For the text-containing cell, return its midpoint in [x, y] coordinate format. 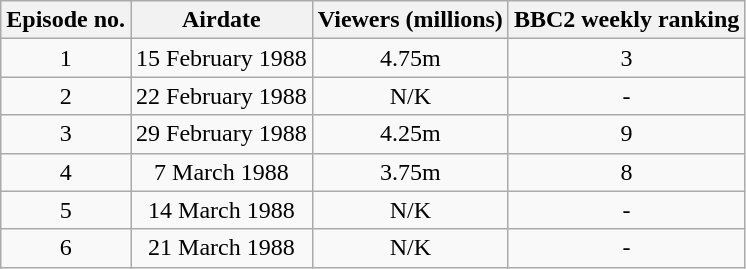
Airdate [222, 20]
22 February 1988 [222, 96]
9 [626, 134]
15 February 1988 [222, 58]
Episode no. [66, 20]
6 [66, 248]
5 [66, 210]
Viewers (millions) [410, 20]
4 [66, 172]
14 March 1988 [222, 210]
BBC2 weekly ranking [626, 20]
2 [66, 96]
29 February 1988 [222, 134]
21 March 1988 [222, 248]
4.75m [410, 58]
1 [66, 58]
8 [626, 172]
4.25m [410, 134]
3.75m [410, 172]
7 March 1988 [222, 172]
